Determine the (x, y) coordinate at the center of the cell enclosing the given text.  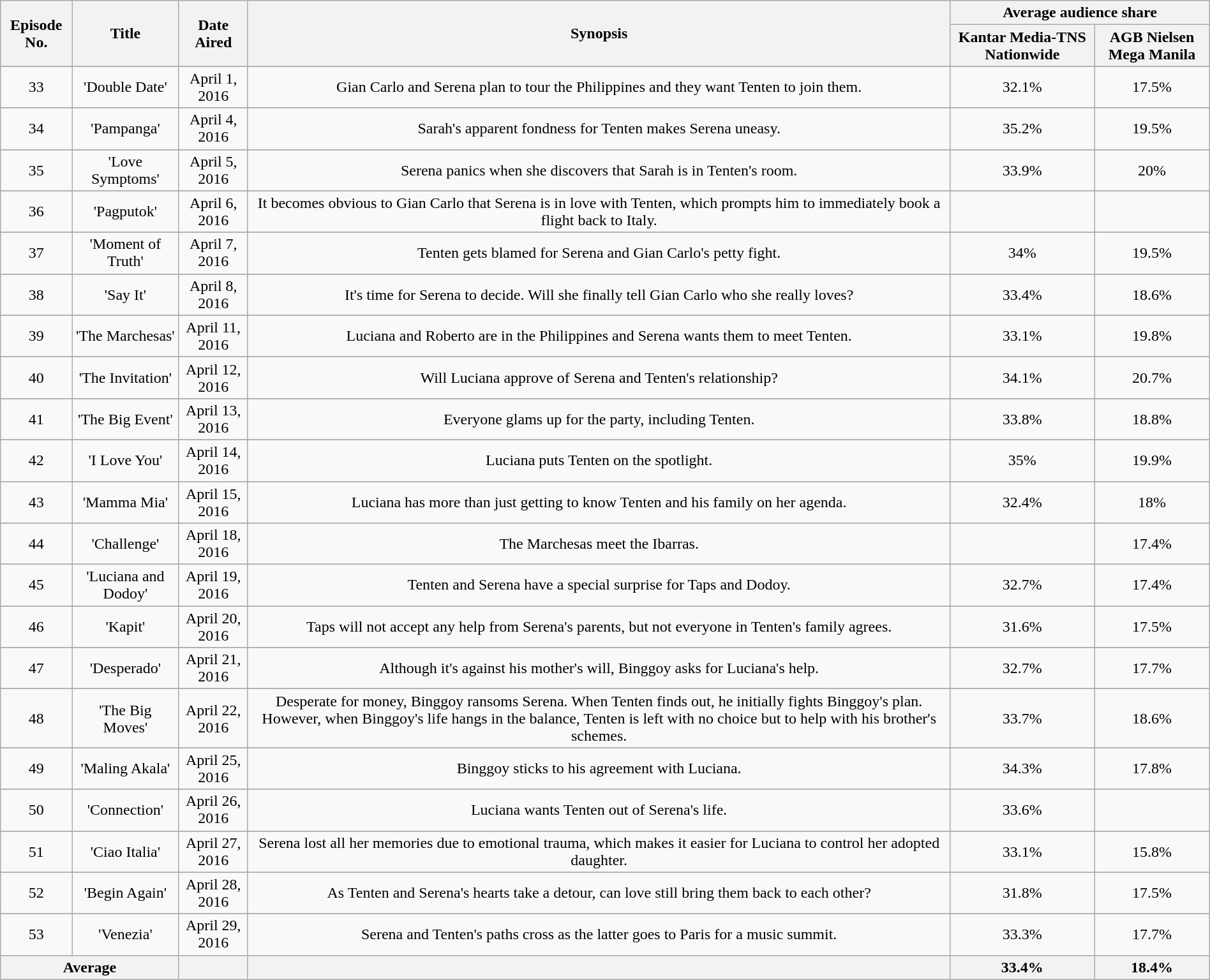
April 28, 2016 (213, 893)
32.1% (1022, 87)
It's time for Serena to decide. Will she finally tell Gian Carlo who she really loves? (599, 295)
'Moment of Truth' (125, 253)
35.2% (1022, 129)
April 21, 2016 (213, 669)
20% (1153, 170)
48 (36, 718)
Will Luciana approve of Serena and Tenten's relationship? (599, 378)
50 (36, 810)
Luciana has more than just getting to know Tenten and his family on her agenda. (599, 501)
April 18, 2016 (213, 544)
April 22, 2016 (213, 718)
Average audience share (1080, 13)
April 29, 2016 (213, 934)
'The Invitation' (125, 378)
Kantar Media-TNS Nationwide (1022, 46)
Gian Carlo and Serena plan to tour the Philippines and they want Tenten to join them. (599, 87)
'Ciao Italia' (125, 851)
33.8% (1022, 419)
38 (36, 295)
44 (36, 544)
Title (125, 33)
April 11, 2016 (213, 336)
36 (36, 212)
35% (1022, 461)
46 (36, 627)
'Pagputok' (125, 212)
19.8% (1153, 336)
33 (36, 87)
Serena and Tenten's paths cross as the latter goes to Paris for a music summit. (599, 934)
April 26, 2016 (213, 810)
Episode No. (36, 33)
April 13, 2016 (213, 419)
45 (36, 586)
Sarah's apparent fondness for Tenten makes Serena uneasy. (599, 129)
As Tenten and Serena's hearts take a detour, can love still bring them back to each other? (599, 893)
April 4, 2016 (213, 129)
'Pampanga' (125, 129)
18% (1153, 501)
43 (36, 501)
Date Aired (213, 33)
41 (36, 419)
18.8% (1153, 419)
April 15, 2016 (213, 501)
52 (36, 893)
Luciana puts Tenten on the spotlight. (599, 461)
'Challenge' (125, 544)
April 7, 2016 (213, 253)
32.4% (1022, 501)
April 27, 2016 (213, 851)
'Desperado' (125, 669)
'The Big Event' (125, 419)
31.8% (1022, 893)
'Say It' (125, 295)
Taps will not accept any help from Serena's parents, but not everyone in Tenten's family agrees. (599, 627)
31.6% (1022, 627)
'Double Date' (125, 87)
'Begin Again' (125, 893)
33.3% (1022, 934)
Synopsis (599, 33)
Luciana wants Tenten out of Serena's life. (599, 810)
Tenten and Serena have a special surprise for Taps and Dodoy. (599, 586)
'Luciana and Dodoy' (125, 586)
April 19, 2016 (213, 586)
It becomes obvious to Gian Carlo that Serena is in love with Tenten, which prompts him to immediately book a flight back to Italy. (599, 212)
'The Big Moves' (125, 718)
40 (36, 378)
April 1, 2016 (213, 87)
Serena panics when she discovers that Sarah is in Tenten's room. (599, 170)
AGB Nielsen Mega Manila (1153, 46)
17.8% (1153, 768)
Serena lost all her memories due to emotional trauma, which makes it easier for Luciana to control her adopted daughter. (599, 851)
53 (36, 934)
Average (89, 967)
35 (36, 170)
37 (36, 253)
'I Love You' (125, 461)
April 20, 2016 (213, 627)
'Love Symptoms' (125, 170)
April 5, 2016 (213, 170)
47 (36, 669)
April 25, 2016 (213, 768)
Although it's against his mother's will, Binggoy asks for Luciana's help. (599, 669)
April 12, 2016 (213, 378)
'Connection' (125, 810)
39 (36, 336)
Luciana and Roberto are in the Philippines and Serena wants them to meet Tenten. (599, 336)
15.8% (1153, 851)
'Venezia' (125, 934)
33.7% (1022, 718)
The Marchesas meet the Ibarras. (599, 544)
'Maling Akala' (125, 768)
49 (36, 768)
51 (36, 851)
April 6, 2016 (213, 212)
Everyone glams up for the party, including Tenten. (599, 419)
34.1% (1022, 378)
34.3% (1022, 768)
34 (36, 129)
'The Marchesas' (125, 336)
20.7% (1153, 378)
33.6% (1022, 810)
42 (36, 461)
April 14, 2016 (213, 461)
19.9% (1153, 461)
Tenten gets blamed for Serena and Gian Carlo's petty fight. (599, 253)
33.9% (1022, 170)
'Kapit' (125, 627)
'Mamma Mia' (125, 501)
April 8, 2016 (213, 295)
34% (1022, 253)
Binggoy sticks to his agreement with Luciana. (599, 768)
18.4% (1153, 967)
